Return [X, Y] of the center of cell containing provided text 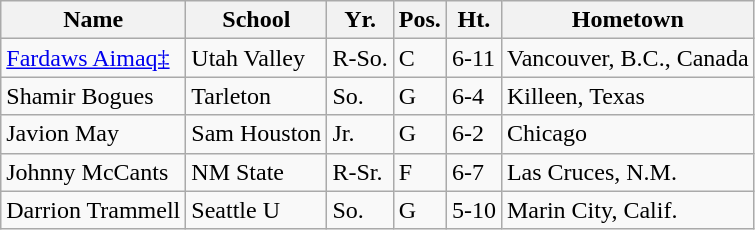
Utah Valley [256, 58]
5-10 [474, 210]
Hometown [628, 20]
Jr. [360, 134]
Yr. [360, 20]
Vancouver, B.C., Canada [628, 58]
6-2 [474, 134]
Fardaws Aimaq‡ [94, 58]
Tarleton [256, 96]
School [256, 20]
Seattle U [256, 210]
Marin City, Calif. [628, 210]
Darrion Trammell [94, 210]
Johnny McCants [94, 172]
Ht. [474, 20]
NM State [256, 172]
6-11 [474, 58]
F [420, 172]
Sam Houston [256, 134]
C [420, 58]
Name [94, 20]
Las Cruces, N.M. [628, 172]
Pos. [420, 20]
Killeen, Texas [628, 96]
Javion May [94, 134]
R-Sr. [360, 172]
6-7 [474, 172]
R-So. [360, 58]
Chicago [628, 134]
Shamir Bogues [94, 96]
6-4 [474, 96]
